Identify which cell holds the provided text, then report its (x, y) central coordinate. 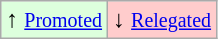
↓ Relegated (162, 20)
↑ Promoted (54, 20)
